Find where the given text appears and provide that cell's center as (X, Y) coordinate. 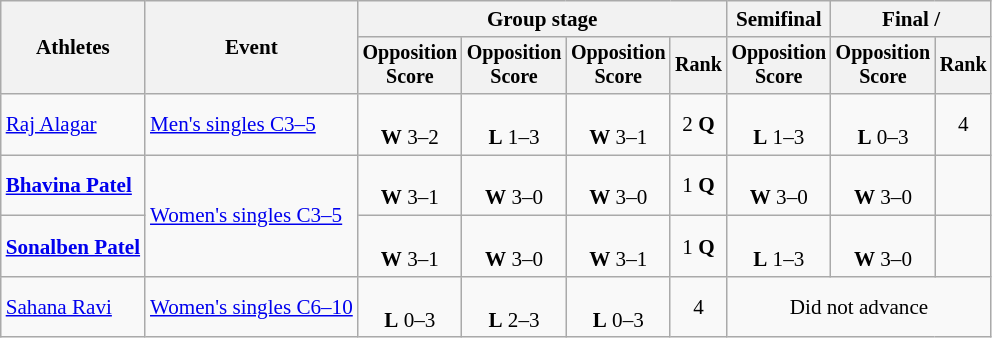
L 2–3 (514, 308)
Group stage (542, 18)
Event (252, 48)
Bhavina Patel (73, 186)
Men's singles C3–5 (252, 124)
Final / (911, 18)
Semifinal (779, 18)
Sahana Ravi (73, 308)
Did not advance (860, 308)
W 3–2 (410, 124)
Women's singles C6–10 (252, 308)
Sonalben Patel (73, 246)
Women's singles C3–5 (252, 216)
2 Q (698, 124)
Raj Alagar (73, 124)
Athletes (73, 48)
